Capture the cell that displays the provided text and extract its [x, y] central coordinate. 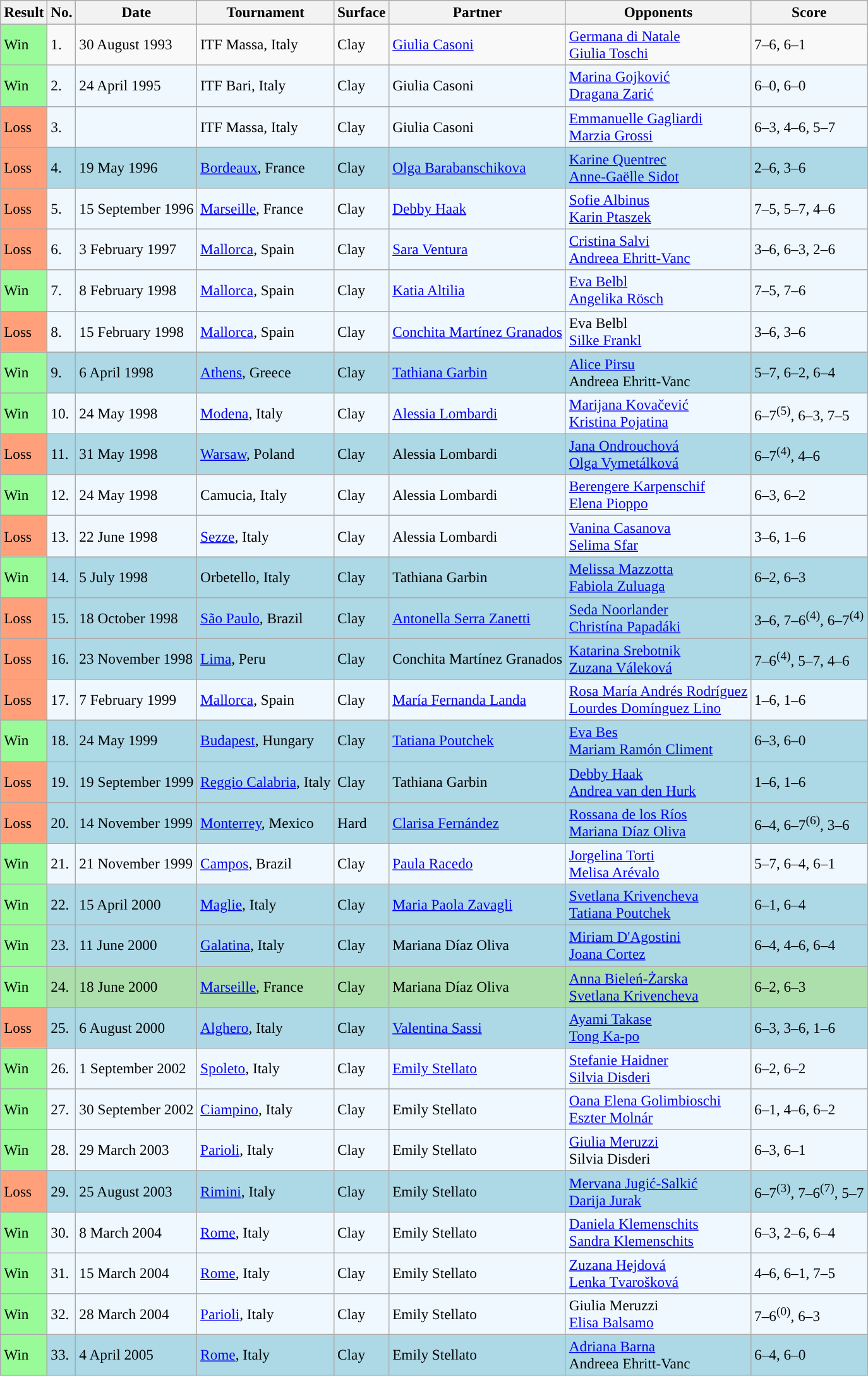
Adriana Barna Andreea Ehritt-Vanc [658, 1355]
Sofie Albinus Karin Ptaszek [658, 209]
7–5, 7–6 [809, 291]
6–4, 4–6, 6–4 [809, 946]
Maglie, Italy [265, 904]
Miriam D'Agostini Joana Cortez [658, 946]
Lima, Peru [265, 659]
24 May 1999 [136, 741]
Orbetello, Italy [265, 576]
ITF Bari, Italy [265, 86]
Germana di Natale Giulia Toschi [658, 44]
11. [62, 454]
15 April 2000 [136, 904]
18 October 1998 [136, 618]
6–4, 6–7(6), 3–6 [809, 823]
21 November 1999 [136, 863]
8. [62, 331]
10. [62, 413]
33. [62, 1355]
Debby Haak Andrea van den Hurk [658, 781]
21. [62, 863]
6–4, 6–0 [809, 1355]
19 May 1996 [136, 167]
Alice Pirsu Andreea Ehritt-Vanc [658, 372]
6–3, 6–1 [809, 1150]
12. [62, 496]
Alghero, Italy [265, 1028]
20. [62, 823]
Paula Racedo [478, 863]
6. [62, 249]
Berengere Karpenschif Elena Pioppo [658, 496]
Eva Belbl Angelika Rösch [658, 291]
7 February 1999 [136, 700]
Olga Barabanschikova [478, 167]
25. [62, 1028]
15 March 2004 [136, 1273]
Eva Bes Mariam Ramón Climent [658, 741]
Svetlana Krivencheva Tatiana Poutchek [658, 904]
Rossana de los Ríos Mariana Díaz Oliva [658, 823]
7–6(4), 5–7, 4–6 [809, 659]
6–7(4), 4–6 [809, 454]
2. [62, 86]
3 February 1997 [136, 249]
15 September 1996 [136, 209]
19 September 1999 [136, 781]
31. [62, 1273]
5–7, 6–2, 6–4 [809, 372]
Clarisa Fernández [478, 823]
Hard [361, 823]
Surface [361, 12]
Vanina Casanova Selima Sfar [658, 536]
22. [62, 904]
6–7(3), 7–6(7), 5–7 [809, 1191]
30 August 1993 [136, 44]
Campos, Brazil [265, 863]
1. [62, 44]
Camucia, Italy [265, 496]
Marijana Kovačević Kristina Pojatina [658, 413]
30. [62, 1233]
24. [62, 986]
6–3, 6–0 [809, 741]
1 September 2002 [136, 1068]
Result [24, 12]
27. [62, 1109]
28 March 2004 [136, 1313]
Seda Noorlander Christína Papadáki [658, 618]
Athens, Greece [265, 372]
Daniela Klemenschits Sandra Klemenschits [658, 1233]
6–7(5), 6–3, 7–5 [809, 413]
5 July 1998 [136, 576]
6–0, 6–0 [809, 86]
6 April 1998 [136, 372]
Jorgelina Torti Melisa Arévalo [658, 863]
Stefanie Haidner Silvia Disderi [658, 1068]
Maria Paola Zavagli [478, 904]
7–6, 6–1 [809, 44]
María Fernanda Landa [478, 700]
No. [62, 12]
Bordeaux, France [265, 167]
Melissa Mazzotta Fabiola Zuluaga [658, 576]
3. [62, 126]
Spoleto, Italy [265, 1068]
Katia Altilia [478, 291]
6–3, 2–6, 6–4 [809, 1233]
Ciampino, Italy [265, 1109]
11 June 2000 [136, 946]
Mervana Jugić-Salkić Darija Jurak [658, 1191]
30 September 2002 [136, 1109]
4. [62, 167]
Giulia Meruzzi Silvia Disderi [658, 1150]
13. [62, 536]
Date [136, 12]
Modena, Italy [265, 413]
Rimini, Italy [265, 1191]
31 May 1998 [136, 454]
Zuzana Hejdová Lenka Tvarošková [658, 1273]
14. [62, 576]
19. [62, 781]
Rosa María Andrés Rodríguez Lourdes Domínguez Lino [658, 700]
5. [62, 209]
São Paulo, Brazil [265, 618]
Cristina Salvi Andreea Ehritt-Vanc [658, 249]
Jana Ondrouchová Olga Vymetálková [658, 454]
6–1, 4–6, 6–2 [809, 1109]
14 November 1999 [136, 823]
28. [62, 1150]
Valentina Sassi [478, 1028]
Partner [478, 12]
15 February 1998 [136, 331]
8 March 2004 [136, 1233]
25 August 2003 [136, 1191]
Galatina, Italy [265, 946]
2–6, 3–6 [809, 167]
Katarina Srebotnik Zuzana Váleková [658, 659]
8 February 1998 [136, 291]
Sara Ventura [478, 249]
6–2, 6–2 [809, 1068]
22 June 1998 [136, 536]
Sezze, Italy [265, 536]
6–3, 6–2 [809, 496]
Monterrey, Mexico [265, 823]
6–3, 3–6, 1–6 [809, 1028]
Tournament [265, 12]
Ayami Takase Tong Ka-po [658, 1028]
7–5, 5–7, 4–6 [809, 209]
6–1, 6–4 [809, 904]
Karine Quentrec Anne-Gaëlle Sidot [658, 167]
6–3, 4–6, 5–7 [809, 126]
4 April 2005 [136, 1355]
7–6(0), 6–3 [809, 1313]
Score [809, 12]
Opponents [658, 12]
Eva Belbl Silke Frankl [658, 331]
18. [62, 741]
Budapest, Hungary [265, 741]
26. [62, 1068]
Oana Elena Golimbioschi Eszter Molnár [658, 1109]
Tatiana Poutchek [478, 741]
Anna Bieleń-Żarska Svetlana Krivencheva [658, 986]
Marina Gojković Dragana Zarić [658, 86]
5–7, 6–4, 6–1 [809, 863]
Reggio Calabria, Italy [265, 781]
3–6, 6–3, 2–6 [809, 249]
Giulia Meruzzi Elisa Balsamo [658, 1313]
7. [62, 291]
23. [62, 946]
6 August 2000 [136, 1028]
4–6, 6–1, 7–5 [809, 1273]
9. [62, 372]
15. [62, 618]
3–6, 1–6 [809, 536]
29 March 2003 [136, 1150]
17. [62, 700]
32. [62, 1313]
23 November 1998 [136, 659]
Debby Haak [478, 209]
Emmanuelle Gagliardi Marzia Grossi [658, 126]
18 June 2000 [136, 986]
29. [62, 1191]
Antonella Serra Zanetti [478, 618]
Warsaw, Poland [265, 454]
24 April 1995 [136, 86]
16. [62, 659]
3–6, 3–6 [809, 331]
3–6, 7–6(4), 6–7(4) [809, 618]
